Extract the (X, Y) coordinate from the center of the cell holding the provided text.  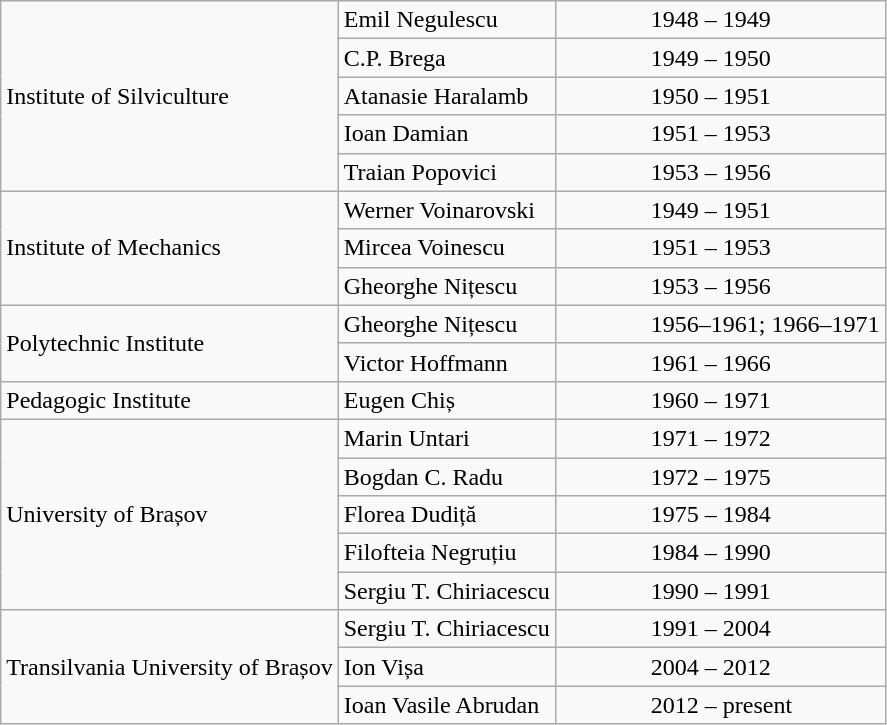
Florea Dudiță (446, 515)
Victor Hoffmann (446, 362)
1972 – 1975 (720, 477)
Ion Vișa (446, 667)
1990 – 1991 (720, 591)
C.P. Brega (446, 58)
Institute of Mechanics (170, 248)
University of Brașov (170, 514)
Bogdan C. Radu (446, 477)
Emil Negulescu (446, 20)
2012 – present (720, 705)
Ioan Damian (446, 134)
1949 – 1950 (720, 58)
Werner Voinarovski (446, 210)
1950 – 1951 (720, 96)
1948 – 1949 (720, 20)
Ioan Vasile Abrudan (446, 705)
Marin Untari (446, 438)
Filofteia Negruțiu (446, 553)
1956–1961; 1966–1971 (720, 324)
Pedagogic Institute (170, 400)
1984 – 1990 (720, 553)
1960 – 1971 (720, 400)
2004 – 2012 (720, 667)
1971 – 1972 (720, 438)
1975 – 1984 (720, 515)
Polytechnic Institute (170, 343)
Atanasie Haralamb (446, 96)
1961 – 1966 (720, 362)
Traian Popovici (446, 172)
1949 – 1951 (720, 210)
1991 – 2004 (720, 629)
Mircea Voinescu (446, 248)
Eugen Chiș (446, 400)
Institute of Silviculture (170, 96)
Transilvania University of Brașov (170, 667)
